Extract the (x, y) coordinate from the center of the cell holding the provided text.  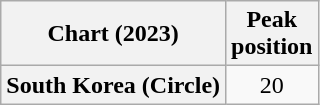
Chart (2023) (114, 34)
20 (272, 85)
Peakposition (272, 34)
South Korea (Circle) (114, 85)
